For the text-containing cell, return its midpoint in [x, y] coordinate format. 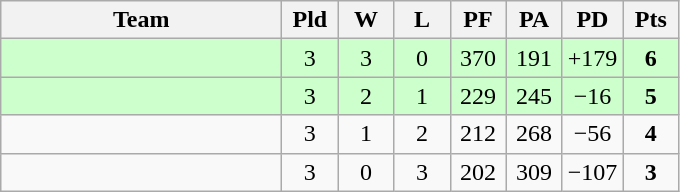
L [422, 20]
191 [534, 58]
4 [651, 134]
212 [478, 134]
370 [478, 58]
+179 [592, 58]
−107 [592, 172]
Pld [310, 20]
−56 [592, 134]
PA [534, 20]
5 [651, 96]
202 [478, 172]
PF [478, 20]
268 [534, 134]
6 [651, 58]
245 [534, 96]
229 [478, 96]
Team [142, 20]
Pts [651, 20]
PD [592, 20]
W [366, 20]
−16 [592, 96]
309 [534, 172]
